Pinpoint the cell where the given text exists, returning its [x, y] midpoint coordinate. 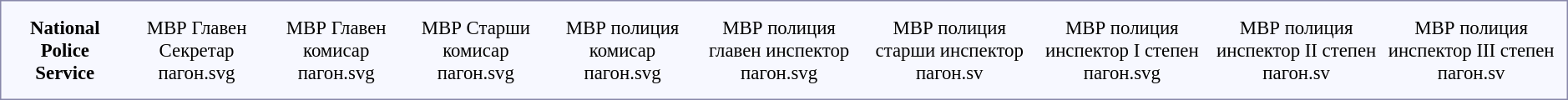
МВР полиция инспектор I степен пагон.svg [1122, 50]
МВР полиция инспектор III степен пагон.sv [1471, 50]
МВР Главен комисар пагон.svg [336, 50]
National Police Service [65, 50]
МВР полиция главен инспектор пагон.svg [779, 50]
МВР полиция комисар пагон.svg [623, 50]
МВР полиция старши инспектор пагон.sv [950, 50]
МВР Старши комисар пагон.svg [476, 50]
МВР Главен Секретар пагон.svg [197, 50]
МВР полиция инспектор II степен пагон.sv [1296, 50]
